For the text-containing cell, return its midpoint in [x, y] coordinate format. 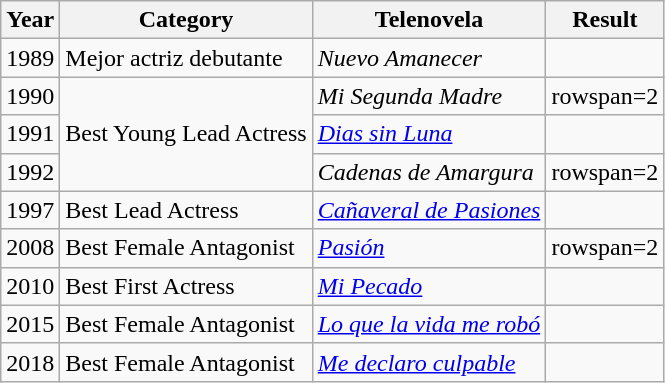
2015 [30, 324]
Mi Pecado [429, 286]
Cañaveral de Pasiones [429, 210]
2010 [30, 286]
Nuevo Amanecer [429, 58]
Mi Segunda Madre [429, 96]
Best First Actress [186, 286]
Cadenas de Amargura [429, 172]
Lo que la vida me robó [429, 324]
Me declaro culpable [429, 362]
1992 [30, 172]
Pasión [429, 248]
Mejor actriz debutante [186, 58]
Dias sin Luna [429, 134]
1989 [30, 58]
1990 [30, 96]
1997 [30, 210]
2018 [30, 362]
Year [30, 20]
1991 [30, 134]
Telenovela [429, 20]
Best Young Lead Actress [186, 134]
Result [605, 20]
2008 [30, 248]
Category [186, 20]
Best Lead Actress [186, 210]
